Provide the (x, y) coordinate of the cell's center where the given text is located.  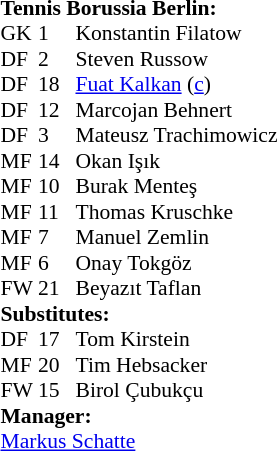
17 (57, 339)
21 (57, 289)
Thomas Kruschke (176, 212)
2 (57, 59)
Birol Çubukçu (176, 391)
Onay Tokgöz (176, 263)
15 (57, 391)
7 (57, 237)
Manuel Zemlin (176, 237)
Beyazıt Taflan (176, 289)
20 (57, 365)
10 (57, 187)
Okan Işık (176, 161)
Mateusz Trachimowicz (176, 135)
Fuat Kalkan (c) (176, 85)
18 (57, 85)
3 (57, 135)
6 (57, 263)
14 (57, 161)
Substitutes: (138, 314)
Steven Russow (176, 59)
Marcojan Behnert (176, 110)
Konstantin Filatow (176, 33)
1 (57, 33)
GK (19, 33)
Tim Hebsacker (176, 365)
Tom Kirstein (176, 339)
12 (57, 110)
Burak Menteş (176, 187)
11 (57, 212)
Manager: (138, 416)
